Extract the (x, y) coordinate from the center of the cell holding the provided text.  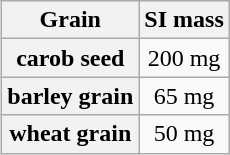
200 mg (184, 58)
Grain (70, 20)
50 mg (184, 134)
65 mg (184, 96)
carob seed (70, 58)
wheat grain (70, 134)
barley grain (70, 96)
SI mass (184, 20)
